Search for the cell housing the specified text and yield its (X, Y) center coordinate. 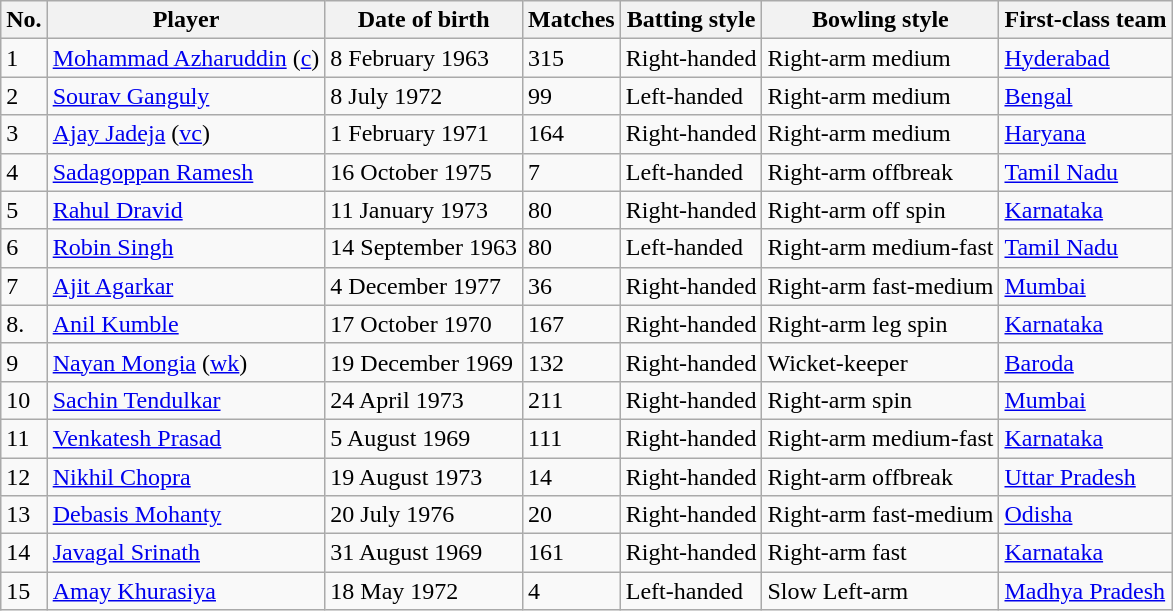
Robin Singh (186, 248)
161 (572, 553)
20 July 1976 (424, 515)
18 May 1972 (424, 591)
1 February 1971 (424, 134)
2 (24, 96)
Right-arm leg spin (880, 324)
132 (572, 362)
10 (24, 400)
99 (572, 96)
164 (572, 134)
Sachin Tendulkar (186, 400)
Matches (572, 20)
Bengal (1086, 96)
Odisha (1086, 515)
Baroda (1086, 362)
Ajay Jadeja (vc) (186, 134)
315 (572, 58)
8 July 1972 (424, 96)
11 (24, 438)
9 (24, 362)
19 December 1969 (424, 362)
Hyderabad (1086, 58)
8 February 1963 (424, 58)
14 September 1963 (424, 248)
1 (24, 58)
Batting style (691, 20)
5 (24, 210)
11 January 1973 (424, 210)
Bowling style (880, 20)
Anil Kumble (186, 324)
6 (24, 248)
Wicket-keeper (880, 362)
13 (24, 515)
16 October 1975 (424, 172)
24 April 1973 (424, 400)
36 (572, 286)
Ajit Agarkar (186, 286)
Sourav Ganguly (186, 96)
4 December 1977 (424, 286)
First-class team (1086, 20)
Venkatesh Prasad (186, 438)
Nikhil Chopra (186, 477)
Date of birth (424, 20)
15 (24, 591)
Mohammad Azharuddin (c) (186, 58)
3 (24, 134)
19 August 1973 (424, 477)
No. (24, 20)
Debasis Mohanty (186, 515)
31 August 1969 (424, 553)
8. (24, 324)
Haryana (1086, 134)
Slow Left-arm (880, 591)
Javagal Srinath (186, 553)
Uttar Pradesh (1086, 477)
20 (572, 515)
Nayan Mongia (wk) (186, 362)
Player (186, 20)
5 August 1969 (424, 438)
17 October 1970 (424, 324)
111 (572, 438)
Right-arm fast (880, 553)
Rahul Dravid (186, 210)
Sadagoppan Ramesh (186, 172)
167 (572, 324)
Madhya Pradesh (1086, 591)
Right-arm off spin (880, 210)
Right-arm spin (880, 400)
211 (572, 400)
Amay Khurasiya (186, 591)
12 (24, 477)
